Identify which cell holds the provided text, then report its (X, Y) central coordinate. 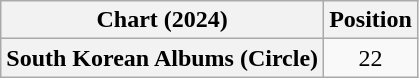
22 (371, 58)
Chart (2024) (162, 20)
Position (371, 20)
South Korean Albums (Circle) (162, 58)
